Search for the cell housing the specified text and yield its [x, y] center coordinate. 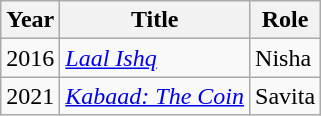
Nisha [286, 58]
Savita [286, 96]
Kabaad: The Coin [155, 96]
2016 [30, 58]
Laal Ishq [155, 58]
Year [30, 20]
2021 [30, 96]
Title [155, 20]
Role [286, 20]
